Locate the cell with the specified text and output its (X, Y) center coordinate. 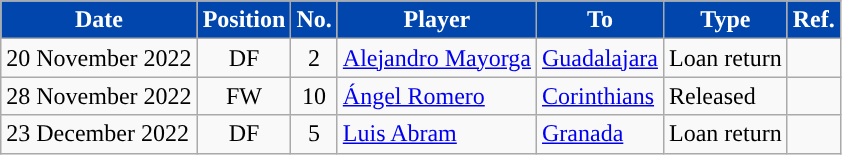
To (600, 20)
5 (314, 134)
Player (436, 20)
Granada (600, 134)
FW (244, 96)
20 November 2022 (99, 58)
Guadalajara (600, 58)
Ángel Romero (436, 96)
23 December 2022 (99, 134)
Ref. (814, 20)
Released (725, 96)
No. (314, 20)
Position (244, 20)
2 (314, 58)
28 November 2022 (99, 96)
10 (314, 96)
Luis Abram (436, 134)
Type (725, 20)
Corinthians (600, 96)
Alejandro Mayorga (436, 58)
Date (99, 20)
